From the cell containing the given text, extract its center point as (X, Y) coordinate. 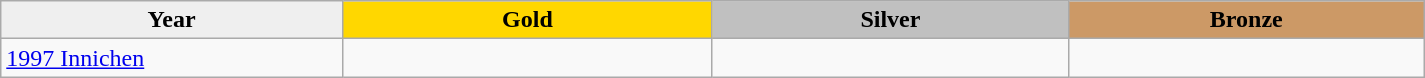
Gold (527, 20)
Bronze (1246, 20)
Silver (890, 20)
Year (172, 20)
1997 Innichen (172, 58)
